Identify which cell holds the provided text, then report its (x, y) central coordinate. 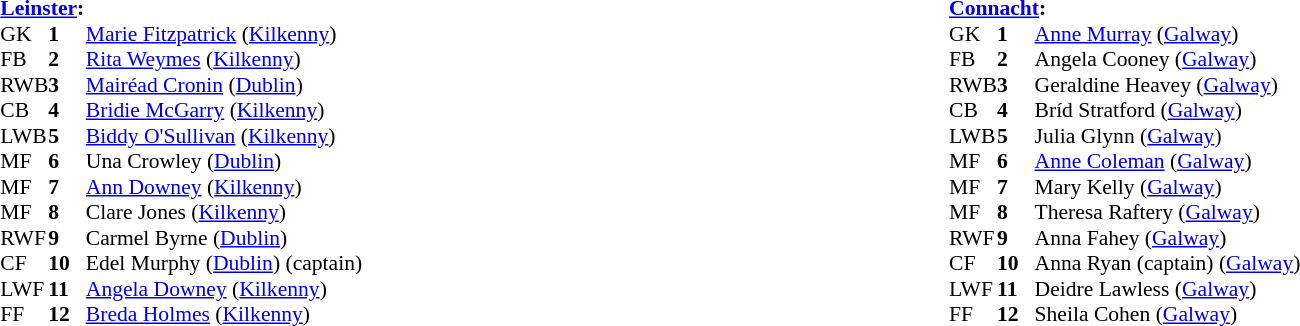
Marie Fitzpatrick (Kilkenny) (224, 34)
Biddy O'Sullivan (Kilkenny) (224, 136)
Rita Weymes (Kilkenny) (224, 59)
Mairéad Cronin (Dublin) (224, 85)
Ann Downey (Kilkenny) (224, 187)
Angela Downey (Kilkenny) (224, 289)
Clare Jones (Kilkenny) (224, 213)
Carmel Byrne (Dublin) (224, 238)
Una Crowley (Dublin) (224, 161)
Bridie McGarry (Kilkenny) (224, 111)
Edel Murphy (Dublin) (captain) (224, 263)
